For the text-containing cell, return its midpoint in [x, y] coordinate format. 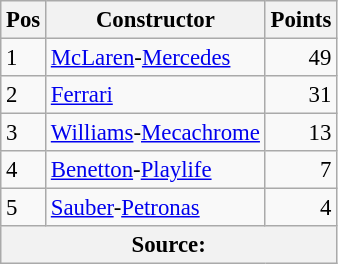
31 [300, 95]
49 [300, 58]
13 [300, 133]
2 [24, 95]
1 [24, 58]
3 [24, 133]
Benetton-Playlife [156, 170]
Source: [169, 245]
Williams-Mecachrome [156, 133]
Pos [24, 20]
7 [300, 170]
Constructor [156, 20]
Points [300, 20]
5 [24, 208]
Sauber-Petronas [156, 208]
Ferrari [156, 95]
McLaren-Mercedes [156, 58]
